Pinpoint the cell where the given text exists, returning its [x, y] midpoint coordinate. 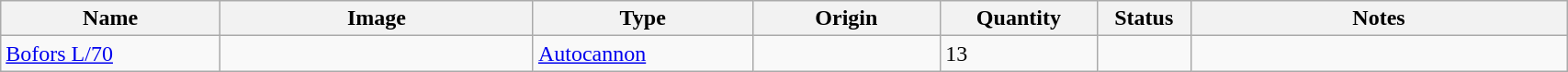
Type [643, 18]
Image [377, 18]
Origin [847, 18]
Autocannon [643, 54]
Status [1144, 18]
Notes [1378, 18]
Bofors L/70 [110, 54]
13 [1019, 54]
Quantity [1019, 18]
Name [110, 18]
